Search for the cell housing the specified text and yield its (x, y) center coordinate. 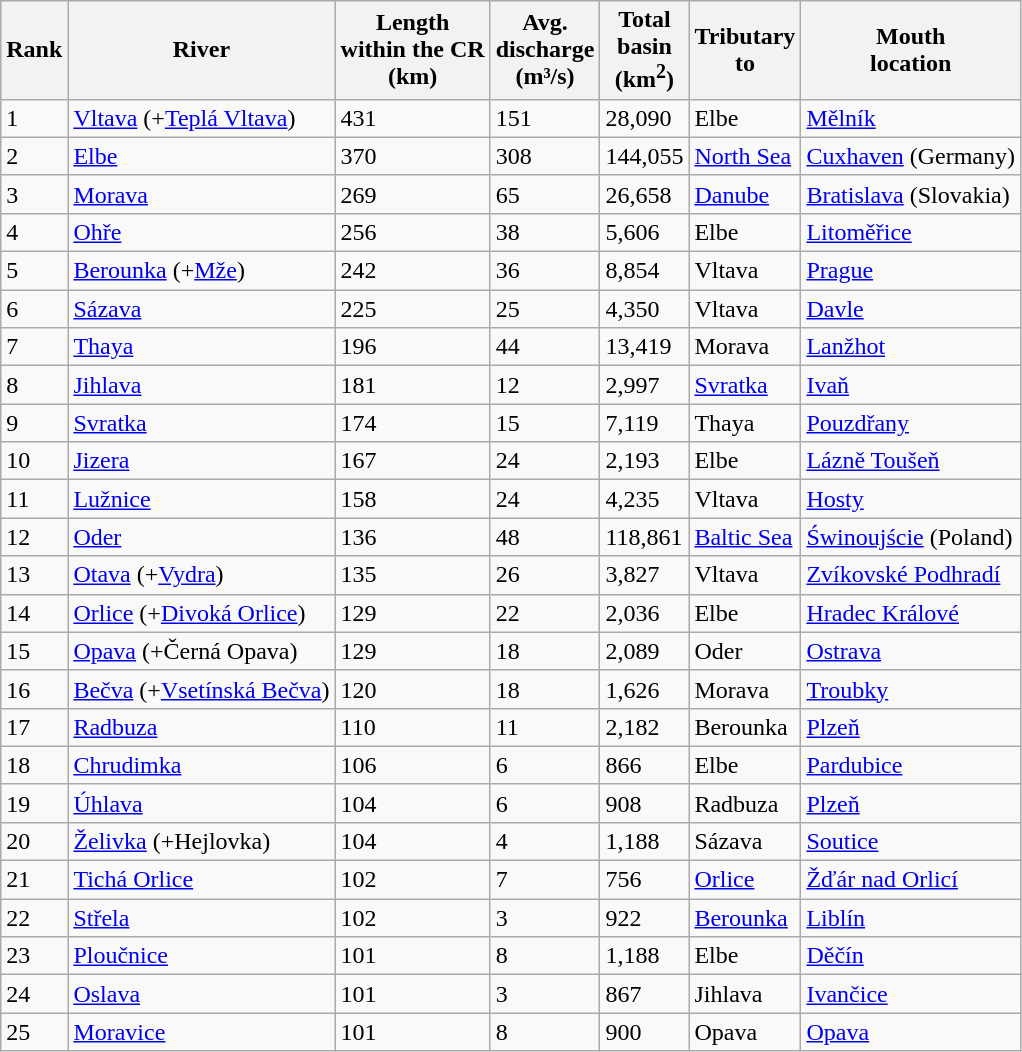
23 (34, 956)
65 (545, 194)
Mělník (911, 118)
922 (644, 918)
Lázně Toušeň (911, 461)
Úhlava (202, 803)
28,090 (644, 118)
Liblín (911, 918)
Berounka (+Mže) (202, 271)
10 (34, 461)
225 (412, 309)
38 (545, 232)
Davle (911, 309)
Oslava (202, 994)
2,036 (644, 613)
5,606 (644, 232)
308 (545, 156)
136 (412, 537)
Otava (+Vydra) (202, 575)
Střela (202, 918)
21 (34, 880)
908 (644, 803)
Bečva (+Vsetínská Bečva) (202, 689)
13,419 (644, 347)
Děčín (911, 956)
5 (34, 271)
Hradec Králové (911, 613)
370 (412, 156)
Świnoujście (Poland) (911, 537)
North Sea (745, 156)
Ploučnice (202, 956)
Pardubice (911, 765)
2 (34, 156)
2,089 (644, 651)
16 (34, 689)
Bratislava (Slovakia) (911, 194)
256 (412, 232)
2,997 (644, 385)
Troubky (911, 689)
36 (545, 271)
44 (545, 347)
Cuxhaven (Germany) (911, 156)
48 (545, 537)
Pouzdřany (911, 423)
Želivka (+Hejlovka) (202, 841)
431 (412, 118)
Žďár nad Orlicí (911, 880)
Chrudimka (202, 765)
Hosty (911, 499)
13 (34, 575)
269 (412, 194)
20 (34, 841)
Ostrava (911, 651)
196 (412, 347)
Avg.discharge(m³/s) (545, 50)
120 (412, 689)
Orlice (745, 880)
Baltic Sea (745, 537)
1 (34, 118)
17 (34, 727)
Ivančice (911, 994)
4,235 (644, 499)
867 (644, 994)
Lužnice (202, 499)
Opava (+Černá Opava) (202, 651)
2,182 (644, 727)
158 (412, 499)
2,193 (644, 461)
Danube (745, 194)
174 (412, 423)
4,350 (644, 309)
Orlice (+Divoká Orlice) (202, 613)
Ohře (202, 232)
Soutice (911, 841)
866 (644, 765)
181 (412, 385)
Prague (911, 271)
Lengthwithin the CR(km) (412, 50)
3,827 (644, 575)
Totalbasin(km2) (644, 50)
26,658 (644, 194)
Tributaryto (745, 50)
900 (644, 1032)
9 (34, 423)
1,626 (644, 689)
756 (644, 880)
118,861 (644, 537)
Lanžhot (911, 347)
151 (545, 118)
110 (412, 727)
Jizera (202, 461)
8,854 (644, 271)
Mouthlocation (911, 50)
River (202, 50)
135 (412, 575)
242 (412, 271)
Zvíkovské Podhradí (911, 575)
Moravice (202, 1032)
Rank (34, 50)
14 (34, 613)
106 (412, 765)
Ivaň (911, 385)
Vltava (+Teplá Vltava) (202, 118)
Litoměřice (911, 232)
19 (34, 803)
144,055 (644, 156)
167 (412, 461)
26 (545, 575)
Tichá Orlice (202, 880)
7,119 (644, 423)
